Return the [X, Y] coordinate for the center point of the cell that contains the specified text.  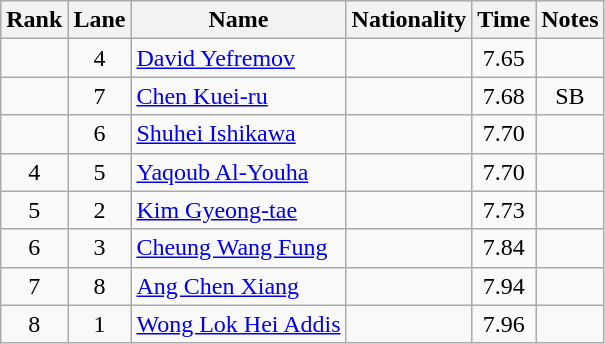
Name [238, 20]
2 [100, 210]
7.65 [504, 58]
1 [100, 324]
7.73 [504, 210]
Cheung Wang Fung [238, 248]
David Yefremov [238, 58]
Lane [100, 20]
Ang Chen Xiang [238, 286]
Shuhei Ishikawa [238, 134]
7.94 [504, 286]
Nationality [409, 20]
Rank [34, 20]
SB [570, 96]
7.84 [504, 248]
Time [504, 20]
7.96 [504, 324]
Wong Lok Hei Addis [238, 324]
Notes [570, 20]
Kim Gyeong-tae [238, 210]
7.68 [504, 96]
Yaqoub Al-Youha [238, 172]
3 [100, 248]
Chen Kuei-ru [238, 96]
